Find where the given text appears and provide that cell's center as (X, Y) coordinate. 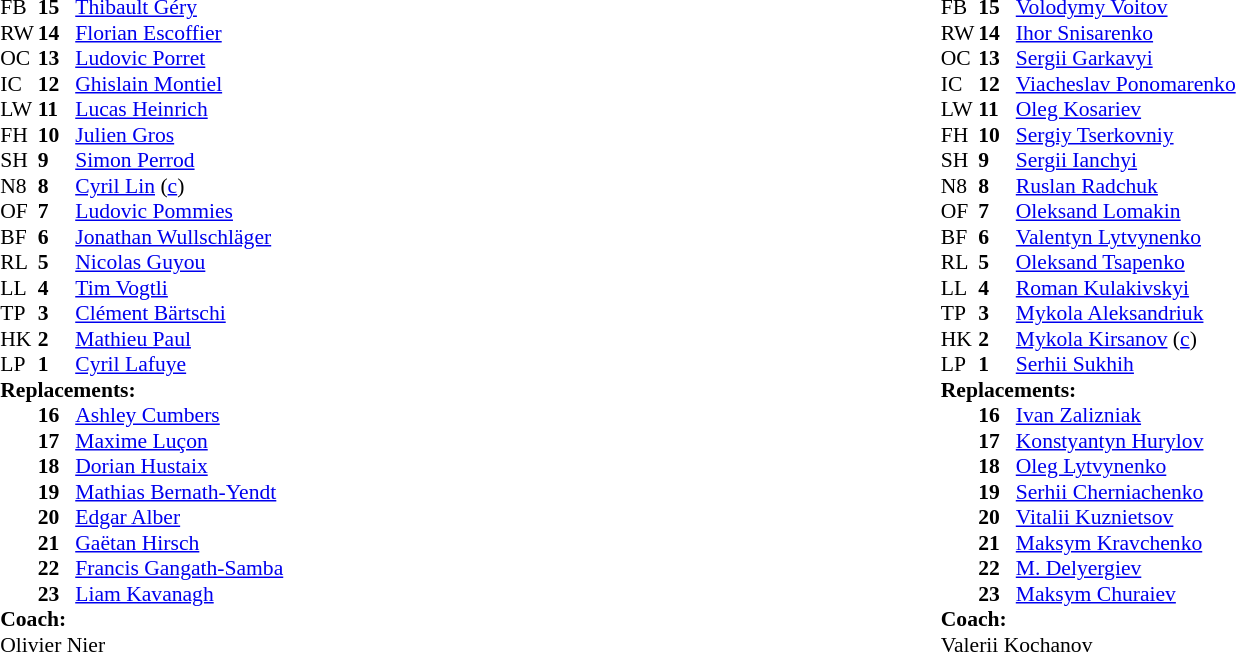
Sergiy Tserkovniy (1126, 135)
Maksym Kravchenko (1126, 543)
Clément Bärtschi (179, 313)
Tim Vogtli (179, 288)
Sergii Garkavyi (1126, 59)
Ivan Zalizniak (1126, 415)
Cyril Lin (c) (179, 186)
Jonathan Wullschläger (179, 237)
Florian Escoffier (179, 33)
Dorian Hustaix (179, 467)
Nicolas Guyou (179, 263)
Maxime Luçon (179, 441)
Julien Gros (179, 135)
Cyril Lafuye (179, 365)
Mykola Kirsanov (c) (1126, 339)
Ruslan Radchuk (1126, 186)
Vitalii Kuznietsov (1126, 517)
Oleksand Lomakin (1126, 211)
Liam Kavanagh (179, 594)
Lucas Heinrich (179, 109)
Ludovic Porret (179, 59)
M. Delyergiev (1126, 569)
Ihor Snisarenko (1126, 33)
Mathias Bernath-Yendt (179, 492)
Gaëtan Hirsch (179, 543)
Valentyn Lytvynenko (1126, 237)
Sergii Ianchyi (1126, 161)
Maksym Churaiev (1126, 594)
Oleg Lytvynenko (1126, 467)
Edgar Alber (179, 517)
Serhii Cherniachenko (1126, 492)
Viacheslav Ponomarenko (1126, 84)
Ghislain Montiel (179, 84)
Mykola Aleksandriuk (1126, 313)
Francis Gangath-Samba (179, 569)
Ashley Cumbers (179, 415)
Mathieu Paul (179, 339)
Oleksand Tsapenko (1126, 263)
Serhii Sukhih (1126, 365)
Ludovic Pommies (179, 211)
Simon Perrod (179, 161)
Konstyantyn Hurylov (1126, 441)
Oleg Kosariev (1126, 109)
Roman Kulakivskyi (1126, 288)
